Provide the [x, y] coordinate of the cell's center where the given text is located.  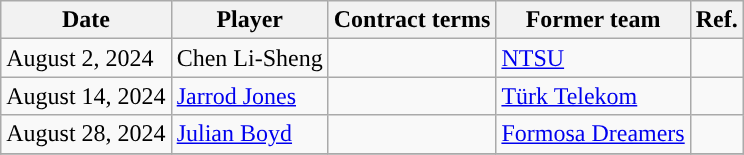
Formosa Dreamers [593, 134]
Player [250, 20]
August 28, 2024 [86, 134]
Ref. [716, 20]
August 14, 2024 [86, 96]
August 2, 2024 [86, 58]
Julian Boyd [250, 134]
Former team [593, 20]
Jarrod Jones [250, 96]
Contract terms [412, 20]
NTSU [593, 58]
Chen Li-Sheng [250, 58]
Date [86, 20]
Türk Telekom [593, 96]
